Capture the cell that displays the provided text and extract its (X, Y) central coordinate. 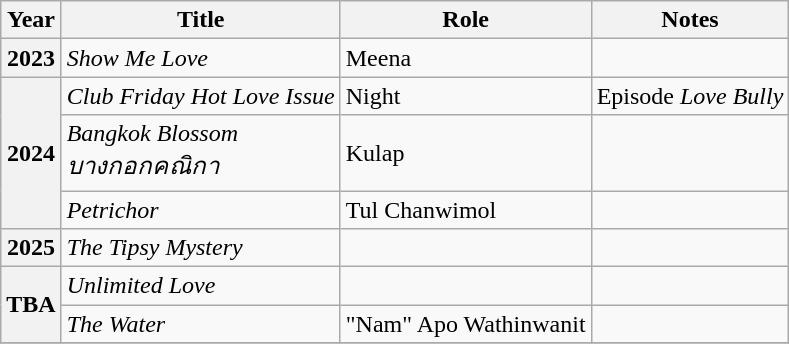
Unlimited Love (200, 286)
Meena (466, 58)
TBA (31, 305)
Title (200, 20)
Episode Love Bully (690, 96)
2023 (31, 58)
The Tipsy Mystery (200, 248)
Year (31, 20)
"Nam" Apo Wathinwanit (466, 324)
Show Me Love (200, 58)
Petrichor (200, 209)
Night (466, 96)
Bangkok Blossomบางกอกคณิกา (200, 153)
The Water (200, 324)
Role (466, 20)
Club Friday Hot Love Issue (200, 96)
2024 (31, 153)
Tul Chanwimol (466, 209)
Notes (690, 20)
2025 (31, 248)
Kulap (466, 153)
